Find where the given text appears and provide that cell's center as [x, y] coordinate. 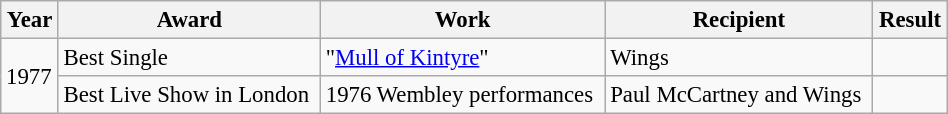
Result [910, 20]
Paul McCartney and Wings [739, 95]
Work [462, 20]
"Mull of Kintyre" [462, 58]
1977 [30, 76]
Wings [739, 58]
Award [189, 20]
Recipient [739, 20]
1976 Wembley performances [462, 95]
Year [30, 20]
Best Live Show in London [189, 95]
Best Single [189, 58]
